Locate the cell with the specified text and output its [x, y] center coordinate. 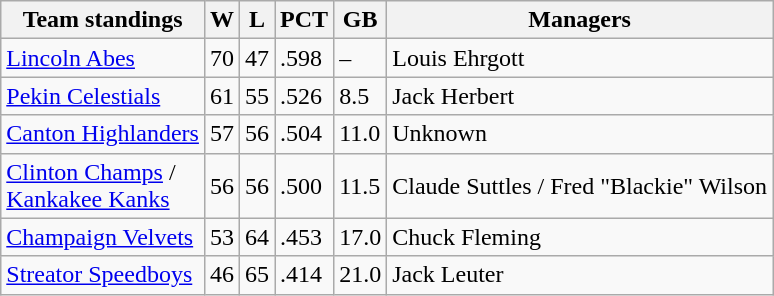
.504 [304, 134]
– [360, 58]
Team standings [103, 20]
.598 [304, 58]
Canton Highlanders [103, 134]
PCT [304, 20]
55 [258, 96]
17.0 [360, 237]
.526 [304, 96]
11.0 [360, 134]
Pekin Celestials [103, 96]
Lincoln Abes [103, 58]
8.5 [360, 96]
53 [222, 237]
GB [360, 20]
L [258, 20]
Clinton Champs / Kankakee Kanks [103, 186]
.500 [304, 186]
Champaign Velvets [103, 237]
61 [222, 96]
Jack Leuter [580, 275]
Chuck Fleming [580, 237]
Streator Speedboys [103, 275]
57 [222, 134]
21.0 [360, 275]
Jack Herbert [580, 96]
Unknown [580, 134]
64 [258, 237]
47 [258, 58]
Louis Ehrgott [580, 58]
Managers [580, 20]
70 [222, 58]
.453 [304, 237]
.414 [304, 275]
46 [222, 275]
Claude Suttles / Fred "Blackie" Wilson [580, 186]
W [222, 20]
65 [258, 275]
11.5 [360, 186]
